Search for the cell housing the specified text and yield its [X, Y] center coordinate. 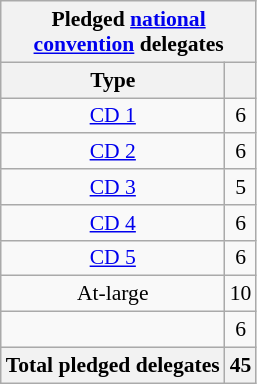
Type [113, 80]
At-large [113, 294]
45 [241, 365]
5 [241, 187]
Total pledged delegates [113, 365]
CD 1 [113, 116]
CD 5 [113, 258]
CD 4 [113, 223]
CD 3 [113, 187]
10 [241, 294]
CD 2 [113, 152]
Pledged nationalconvention delegates [129, 32]
